Detect which cell encompasses the target text, then output its [x, y] center coordinate. 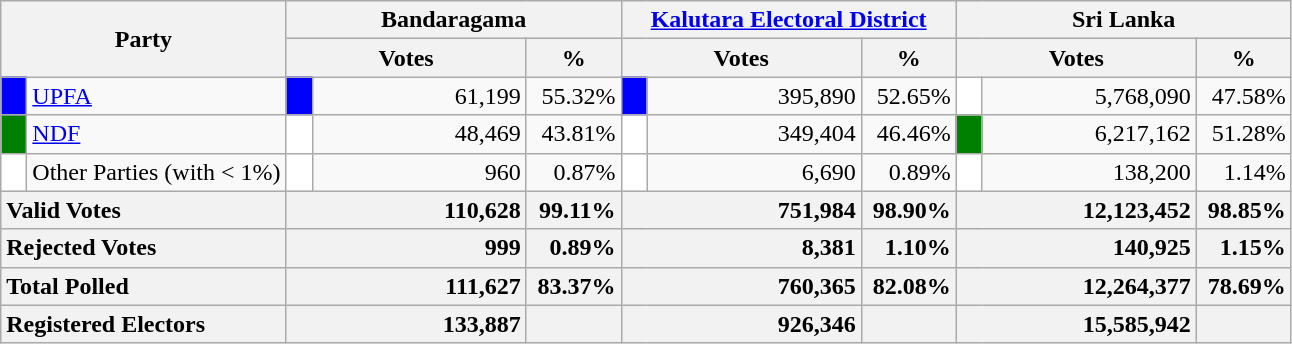
98.85% [1244, 210]
1.15% [1244, 248]
0.87% [574, 172]
140,925 [1076, 248]
8,381 [741, 248]
349,404 [754, 134]
82.08% [908, 286]
15,585,942 [1076, 324]
133,887 [406, 324]
960 [419, 172]
83.37% [574, 286]
926,346 [741, 324]
5,768,090 [1089, 96]
Party [144, 39]
1.10% [908, 248]
61,199 [419, 96]
52.65% [908, 96]
395,890 [754, 96]
Other Parties (with < 1%) [156, 172]
Registered Electors [144, 324]
760,365 [741, 286]
46.46% [908, 134]
47.58% [1244, 96]
78.69% [1244, 286]
Valid Votes [144, 210]
6,690 [754, 172]
999 [406, 248]
Total Polled [144, 286]
138,200 [1089, 172]
Bandaragama [454, 20]
55.32% [574, 96]
NDF [156, 134]
12,123,452 [1076, 210]
110,628 [406, 210]
UPFA [156, 96]
43.81% [574, 134]
98.90% [908, 210]
48,469 [419, 134]
751,984 [741, 210]
Sri Lanka [1124, 20]
51.28% [1244, 134]
12,264,377 [1076, 286]
1.14% [1244, 172]
Kalutara Electoral District [788, 20]
111,627 [406, 286]
6,217,162 [1089, 134]
99.11% [574, 210]
Rejected Votes [144, 248]
